Output the (x, y) coordinate of the center of the cell containing the given text.  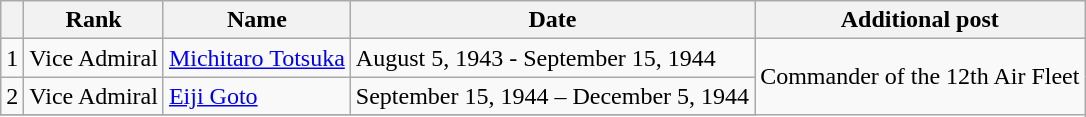
Name (256, 20)
Rank (94, 20)
Additional post (920, 20)
Michitaro Totsuka (256, 58)
August 5, 1943 - September 15, 1944 (552, 58)
1 (12, 58)
2 (12, 96)
Eiji Goto (256, 96)
Commander of the 12th Air Fleet (920, 77)
September 15, 1944 – December 5, 1944 (552, 96)
Date (552, 20)
